From the cell containing the given text, extract its center point as (x, y) coordinate. 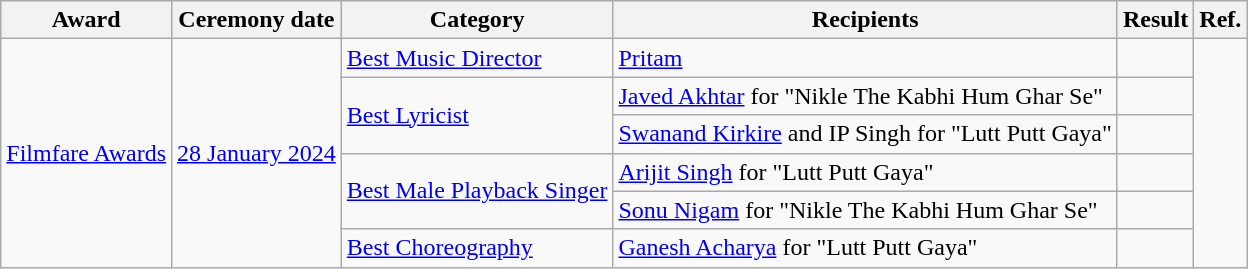
Ref. (1220, 20)
Javed Akhtar for "Nikle The Kabhi Hum Ghar Se" (865, 96)
Best Music Director (477, 58)
Recipients (865, 20)
Result (1155, 20)
Award (86, 20)
Best Lyricist (477, 115)
28 January 2024 (257, 153)
Ganesh Acharya for "Lutt Putt Gaya" (865, 248)
Best Male Playback Singer (477, 191)
Sonu Nigam for "Nikle The Kabhi Hum Ghar Se" (865, 210)
Ceremony date (257, 20)
Arijit Singh for "Lutt Putt Gaya" (865, 172)
Pritam (865, 58)
Category (477, 20)
Filmfare Awards (86, 153)
Best Choreography (477, 248)
Swanand Kirkire and IP Singh for "Lutt Putt Gaya" (865, 134)
